For the text-containing cell, return its midpoint in (X, Y) coordinate format. 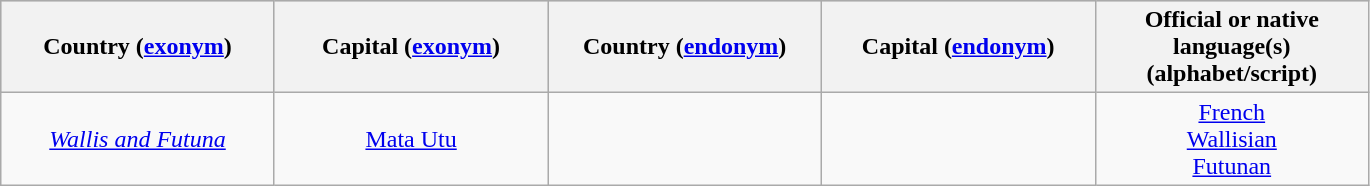
Capital (endonym) (958, 47)
Country (endonym) (685, 47)
Official or native language(s) (alphabet/script) (1232, 47)
Capital (exonym) (411, 47)
Country (exonym) (138, 47)
FrenchWallisianFutunan (1232, 139)
Wallis and Futuna (138, 139)
Mata Utu (411, 139)
